Return the (x, y) coordinate for the center point of the cell that contains the specified text.  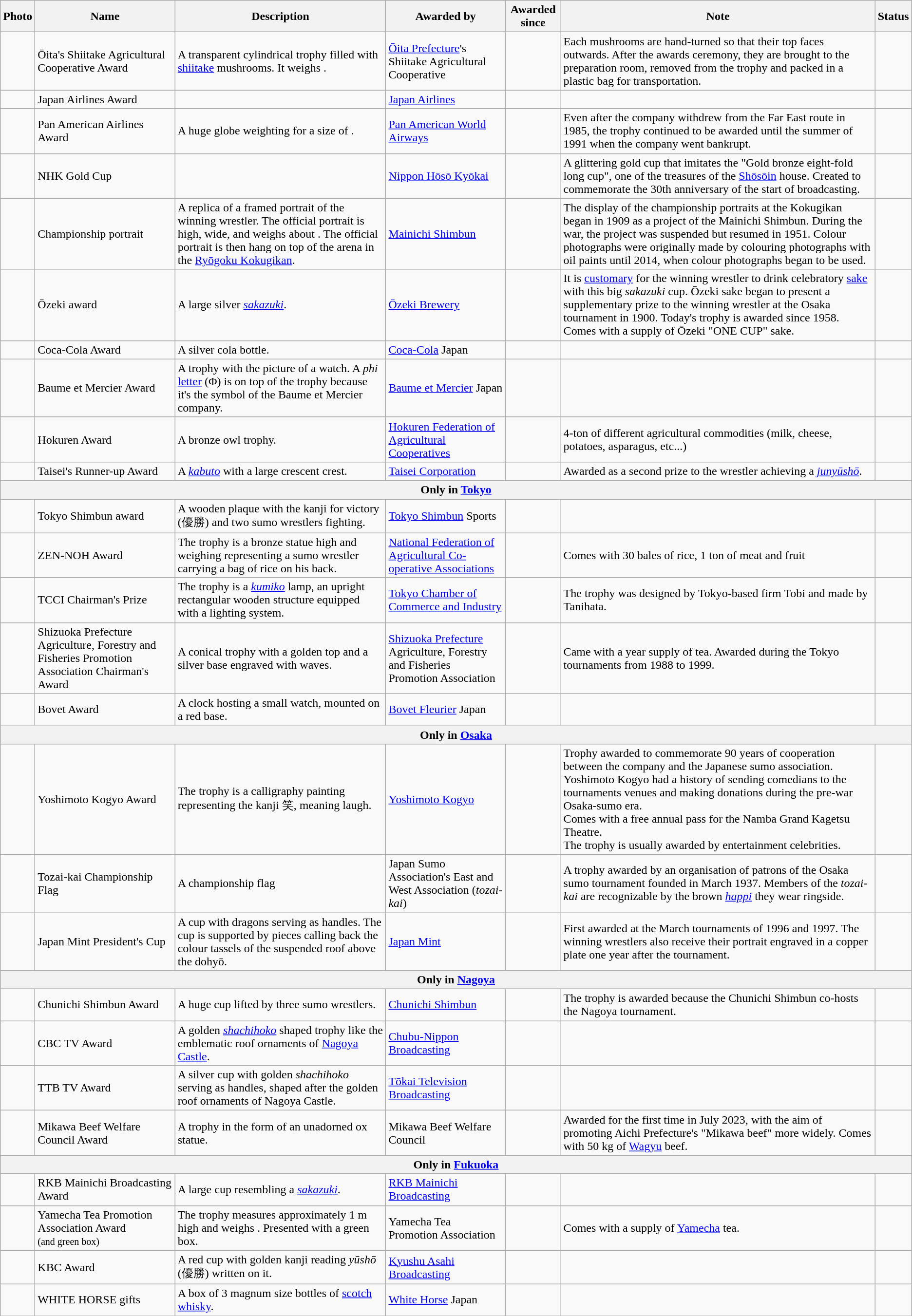
Mikawa Beef Welfare Council (446, 1133)
The trophy is a calligraphy painting representing the kanji 笑, meaning laugh. (281, 799)
CBC TV Award (105, 1043)
Bovet Fleurier Japan (446, 709)
A trophy with the picture of a watch. A phi letter (Φ) is on top of the trophy because it's the symbol of the Baume et Mercier company. (281, 388)
A cup with dragons serving as handles. The cup is supported by pieces calling back the colour tassels of the suspended roof above the dohyō. (281, 942)
Pan American World Airways (446, 131)
Tokyo Shimbun Sports (446, 516)
A bronze owl trophy. (281, 439)
Yamecha Tea Promotion Association (446, 1228)
Coca-Cola Japan (446, 350)
Note (718, 17)
Shizuoka Prefecture Agriculture, Forestry and Fisheries Promotion Association (446, 658)
Tokyo Shimbun award (105, 516)
Kyushu Asahi Broadcasting (446, 1267)
Only in Nagoya (456, 980)
Championship portrait (105, 234)
RKB Mainichi Broadcasting Award (105, 1189)
The trophy measures approximately 1 m high and weighs . Presented with a green box. (281, 1228)
Tōkai Television Broadcasting (446, 1088)
RKB Mainichi Broadcasting (446, 1189)
ZEN-NOH Award (105, 555)
White Horse Japan (446, 1300)
Mikawa Beef Welfare Council Award (105, 1133)
A box of 3 magnum size bottles of scotch whisky. (281, 1300)
Description (281, 17)
Taisei's Runner-up Award (105, 471)
Mainichi Shimbun (446, 234)
A conical trophy with a golden top and a silver base engraved with waves. (281, 658)
NHK Gold Cup (105, 176)
Japan Airlines Award (105, 99)
A wooden plaque with the kanji for victory (優勝) and two sumo wrestlers fighting. (281, 516)
Japan Mint President's Cup (105, 942)
Nippon Hōsō Kyōkai (446, 176)
A silver cup with golden shachihoko serving as handles, shaped after the golden roof ornaments of Nagoya Castle. (281, 1088)
Ōzeki Brewery (446, 305)
WHITE HORSE gifts (105, 1300)
The trophy is a bronze statue high and weighing representing a sumo wrestler carrying a bag of rice on his back. (281, 555)
A clock hosting a small watch, mounted on a red base. (281, 709)
A trophy in the form of an unadorned ox statue. (281, 1133)
Tokyo Chamber of Commerce and Industry (446, 600)
Ōita's Shiitake Agricultural Cooperative Award (105, 61)
TCCI Chairman's Prize (105, 600)
Only in Tokyo (456, 489)
Yamecha Tea Promotion Association Award(and green box) (105, 1228)
A transparent cylindrical trophy filled with shiitake mushrooms. It weighs . (281, 61)
KBC Award (105, 1267)
Awarded since (533, 17)
Comes with 30 bales of rice, 1 ton of meat and fruit (718, 555)
Baume et Mercier Award (105, 388)
The trophy was designed by Tokyo-based firm Tobi and made by Tanihata. (718, 600)
A kabuto with a large crescent crest. (281, 471)
TTB TV Award (105, 1088)
Bovet Award (105, 709)
Comes with a supply of Yamecha tea. (718, 1228)
A huge cup lifted by three sumo wrestlers. (281, 1005)
A silver cola bottle. (281, 350)
Japan Mint (446, 942)
Baume et Mercier Japan (446, 388)
Japan Airlines (446, 99)
National Federation of Agricultural Co-operative Associations (446, 555)
Only in Osaka (456, 734)
Chunichi Shimbun (446, 1005)
A large silver sakazuki. (281, 305)
Yoshimoto Kogyo (446, 799)
Ōita Prefecture's Shiitake Agricultural Cooperative (446, 61)
Awarded for the first time in July 2023, with the aim of promoting Aichi Prefecture's "Mikawa beef" more widely. Comes with 50 kg of Wagyu beef. (718, 1133)
Chunichi Shimbun Award (105, 1005)
A large cup resembling a sakazuki. (281, 1189)
Name (105, 17)
The trophy is awarded because the Chunichi Shimbun co-hosts the Nagoya tournament. (718, 1005)
Hokuren Federation of Agricultural Cooperatives (446, 439)
Came with a year supply of tea. Awarded during the Tokyo tournaments from 1988 to 1999. (718, 658)
Yoshimoto Kogyo Award (105, 799)
A red cup with golden kanji reading yūshō (優勝) written on it. (281, 1267)
Pan American Airlines Award (105, 131)
A championship flag (281, 884)
A huge globe weighting for a size of . (281, 131)
Photo (18, 17)
Taisei Corporation (446, 471)
The trophy is a kumiko lamp, an upright rectangular wooden structure equipped with a lighting system. (281, 600)
4-ton of different agricultural commodities (milk, cheese, potatoes, asparagus, etc...) (718, 439)
Coca-Cola Award (105, 350)
Status (893, 17)
Only in Fukuoka (456, 1165)
A golden shachihoko shaped trophy like the emblematic roof ornaments of Nagoya Castle. (281, 1043)
Japan Sumo Association's East and West Association (tozai-kai) (446, 884)
Awarded as a second prize to the wrestler achieving a junyūshō. (718, 471)
Hokuren Award (105, 439)
Ōzeki award (105, 305)
Tozai-kai Championship Flag (105, 884)
Shizuoka Prefecture Agriculture, Forestry and Fisheries Promotion Association Chairman's Award (105, 658)
Awarded by (446, 17)
Chubu-Nippon Broadcasting (446, 1043)
